Scan for the cell matching the given text and deliver its (x, y) coordinate at center. 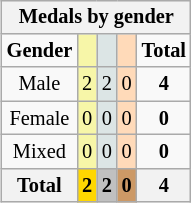
Mixed (40, 152)
Medals by gender (96, 17)
Male (40, 84)
Gender (40, 51)
Female (40, 118)
